Locate the cell with the specified text and output its [x, y] center coordinate. 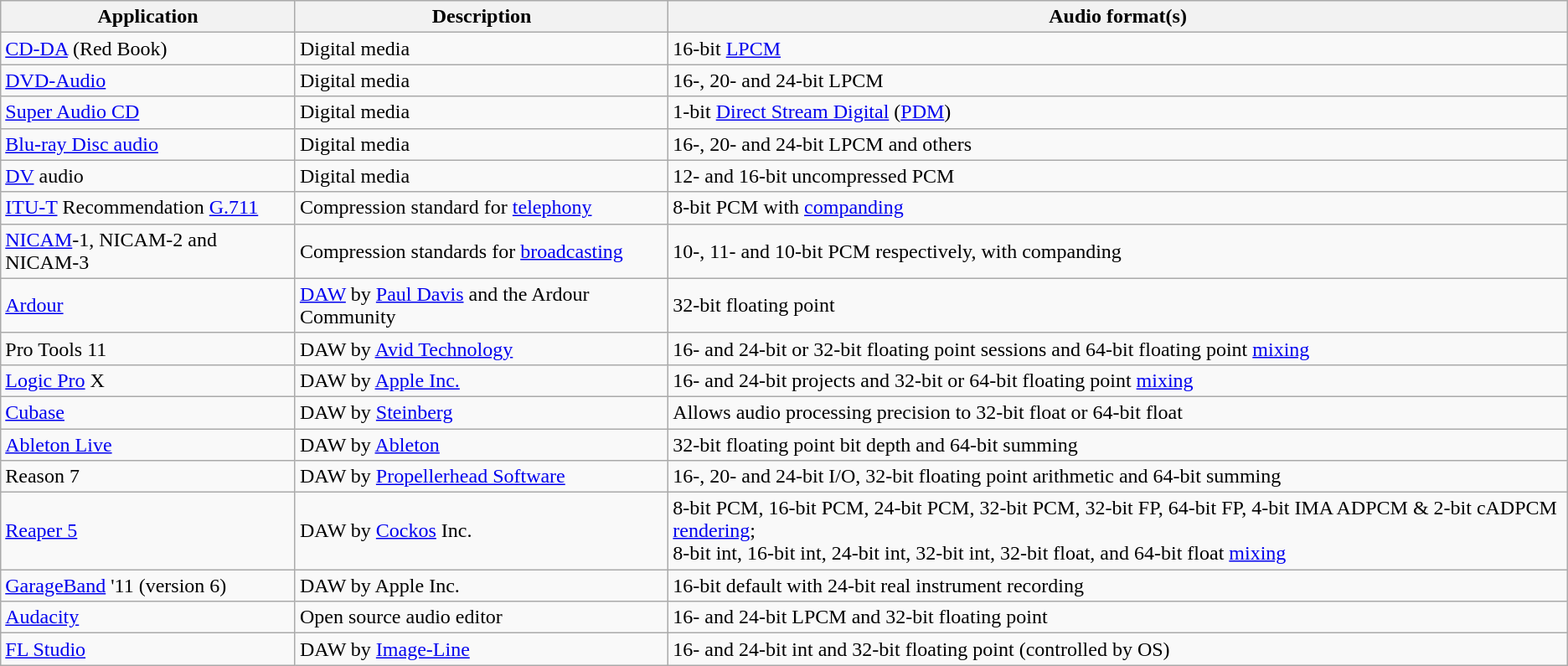
32-bit floating point bit depth and 64-bit summing [1117, 445]
Ableton Live [148, 445]
FL Studio [148, 649]
16-bit default with 24-bit real instrument recording [1117, 586]
Ardour [148, 305]
DV audio [148, 176]
DAW by Ableton [481, 445]
16-, 20- and 24-bit LPCM and others [1117, 144]
16- and 24-bit int and 32-bit floating point (controlled by OS) [1117, 649]
Audacity [148, 617]
DAW by Paul Davis and the Ardour Community [481, 305]
Super Audio CD [148, 112]
16-bit LPCM [1117, 49]
DAW by Avid Technology [481, 348]
8-bit PCM with companding [1117, 208]
10-, 11- and 10-bit PCM respectively, with companding [1117, 251]
1-bit Direct Stream Digital (PDM) [1117, 112]
Reason 7 [148, 477]
Description [481, 17]
12- and 16-bit uncompressed PCM [1117, 176]
GarageBand '11 (version 6) [148, 586]
ITU-T Recommendation G.711 [148, 208]
DVD-Audio [148, 80]
Application [148, 17]
16-, 20- and 24-bit LPCM [1117, 80]
16- and 24-bit or 32-bit floating point sessions and 64-bit floating point mixing [1117, 348]
Allows audio processing precision to 32-bit float or 64-bit float [1117, 412]
DAW by Cockos Inc. [481, 531]
16- and 24-bit projects and 32-bit or 64-bit floating point mixing [1117, 380]
Pro Tools 11 [148, 348]
Open source audio editor [481, 617]
Compression standards for broadcasting [481, 251]
DAW by Propellerhead Software [481, 477]
DAW by Steinberg [481, 412]
Audio format(s) [1117, 17]
Logic Pro X [148, 380]
16-, 20- and 24-bit I/O, 32-bit floating point arithmetic and 64-bit summing [1117, 477]
Cubase [148, 412]
Compression standard for telephony [481, 208]
DAW by Image-Line [481, 649]
NICAM-1, NICAM-2 and NICAM-3 [148, 251]
Reaper 5 [148, 531]
CD-DA (Red Book) [148, 49]
16- and 24-bit LPCM and 32-bit floating point [1117, 617]
32-bit floating point [1117, 305]
Blu-ray Disc audio [148, 144]
